For the text-containing cell, return its midpoint in (x, y) coordinate format. 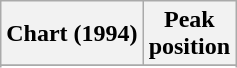
Chart (1994) (72, 34)
Peakposition (189, 34)
